Return the (x, y) coordinate for the center point of the cell that contains the specified text.  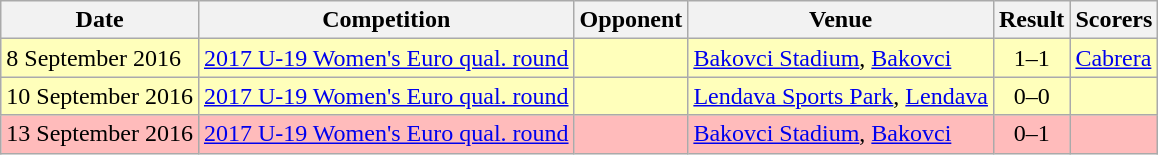
Date (100, 20)
10 September 2016 (100, 96)
0–1 (1031, 134)
Lendava Sports Park, Lendava (841, 96)
Cabrera (1114, 58)
8 September 2016 (100, 58)
Result (1031, 20)
Venue (841, 20)
Competition (386, 20)
13 September 2016 (100, 134)
Opponent (631, 20)
1–1 (1031, 58)
0–0 (1031, 96)
Scorers (1114, 20)
